Output the [x, y] coordinate of the center of the cell containing the given text.  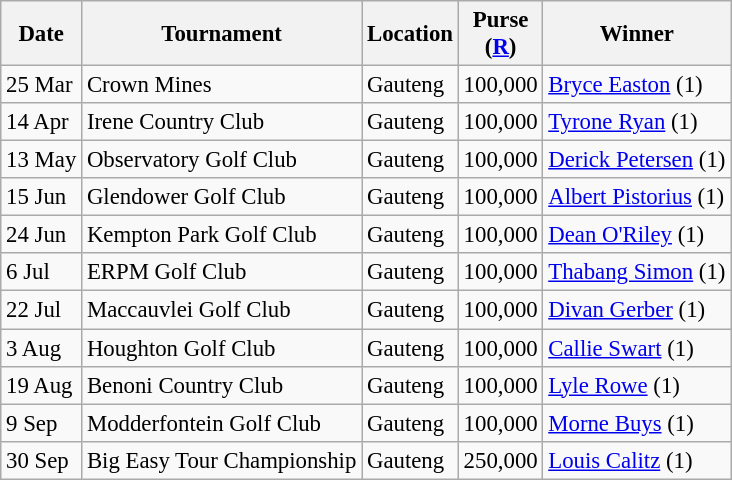
Glendower Golf Club [222, 197]
Thabang Simon (1) [637, 273]
Crown Mines [222, 85]
250,000 [500, 460]
Maccauvlei Golf Club [222, 310]
Date [42, 34]
6 Jul [42, 273]
Modderfontein Golf Club [222, 423]
3 Aug [42, 348]
Lyle Rowe (1) [637, 385]
Morne Buys (1) [637, 423]
Houghton Golf Club [222, 348]
13 May [42, 160]
ERPM Golf Club [222, 273]
Irene Country Club [222, 122]
25 Mar [42, 85]
Tyrone Ryan (1) [637, 122]
Purse(R) [500, 34]
Albert Pistorius (1) [637, 197]
Derick Petersen (1) [637, 160]
Observatory Golf Club [222, 160]
14 Apr [42, 122]
Louis Calitz (1) [637, 460]
Benoni Country Club [222, 385]
22 Jul [42, 310]
24 Jun [42, 235]
30 Sep [42, 460]
Location [410, 34]
19 Aug [42, 385]
Divan Gerber (1) [637, 310]
Dean O'Riley (1) [637, 235]
Callie Swart (1) [637, 348]
Tournament [222, 34]
9 Sep [42, 423]
Kempton Park Golf Club [222, 235]
Bryce Easton (1) [637, 85]
Winner [637, 34]
Big Easy Tour Championship [222, 460]
15 Jun [42, 197]
